Pinpoint the cell where the given text exists, returning its (x, y) midpoint coordinate. 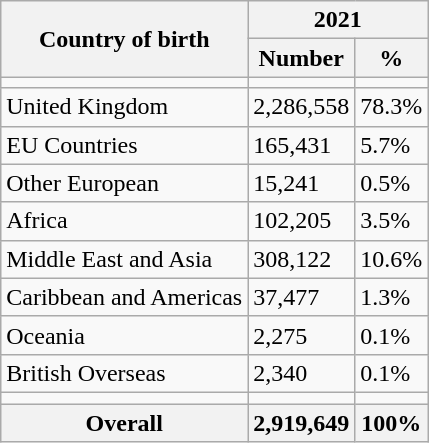
British Overseas (124, 373)
1.3% (392, 297)
2021 (338, 20)
Country of birth (124, 39)
Overall (124, 423)
2,919,649 (302, 423)
2,286,558 (302, 107)
2,340 (302, 373)
Caribbean and Americas (124, 297)
% (392, 58)
3.5% (392, 221)
78.3% (392, 107)
165,431 (302, 145)
Middle East and Asia (124, 259)
0.5% (392, 183)
100% (392, 423)
EU Countries (124, 145)
15,241 (302, 183)
Other European (124, 183)
United Kingdom (124, 107)
37,477 (302, 297)
308,122 (302, 259)
5.7% (392, 145)
Number (302, 58)
102,205 (302, 221)
Oceania (124, 335)
10.6% (392, 259)
Africa (124, 221)
2,275 (302, 335)
